Pinpoint the cell where the given text exists, returning its [X, Y] midpoint coordinate. 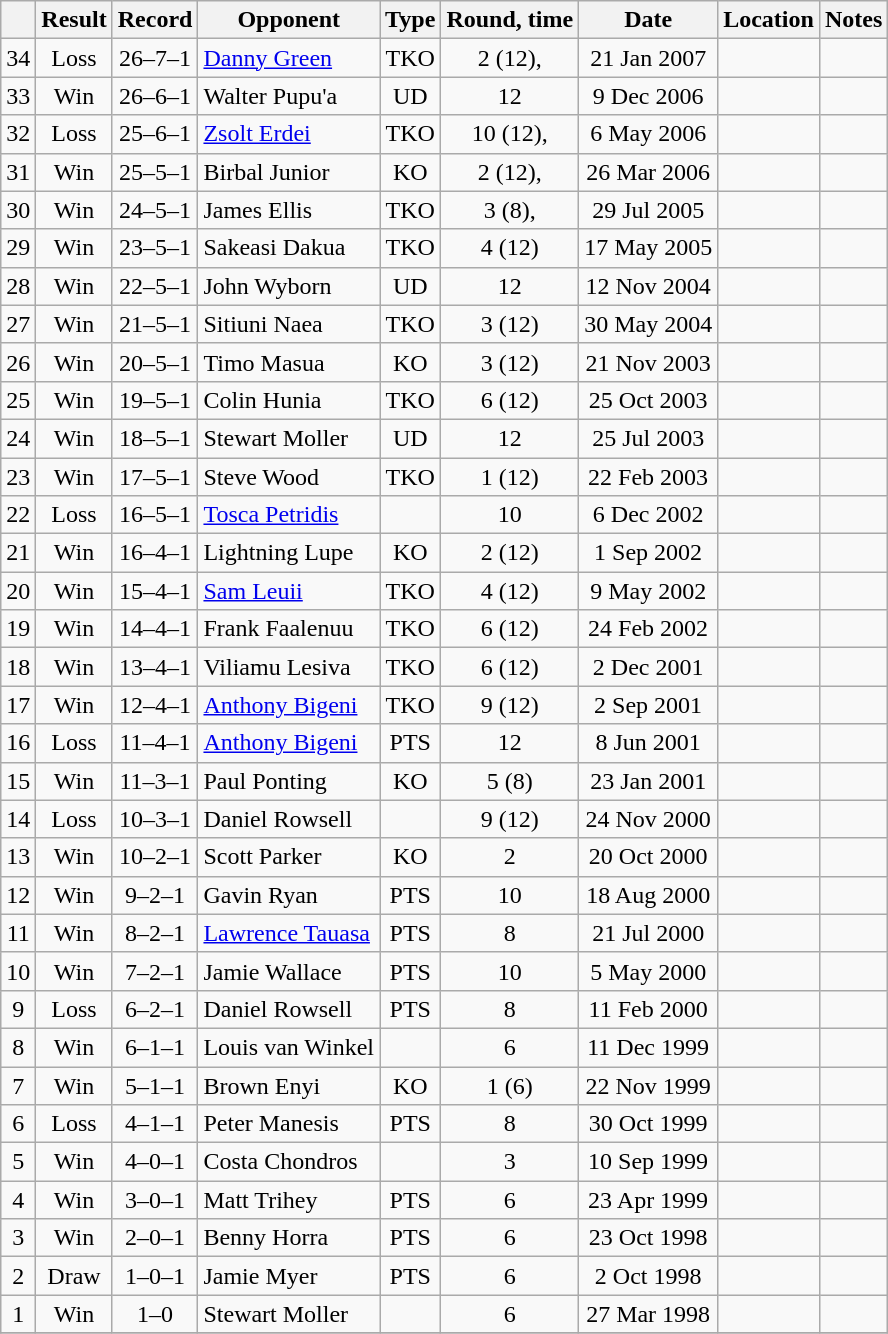
14–4–1 [155, 629]
1–0 [155, 1314]
8–2–1 [155, 933]
21–5–1 [155, 324]
Notes [853, 20]
13–4–1 [155, 667]
1 (12) [510, 477]
6–1–1 [155, 1047]
Opponent [289, 20]
25 Jul 2003 [648, 438]
14 [18, 819]
21 Jan 2007 [648, 58]
8 Jun 2001 [648, 743]
5 [18, 1162]
1 Sep 2002 [648, 553]
30 May 2004 [648, 324]
9 Dec 2006 [648, 96]
23 Oct 1998 [648, 1238]
10 Sep 1999 [648, 1162]
22 Feb 2003 [648, 477]
21 [18, 553]
Round, time [510, 20]
16–5–1 [155, 515]
22 [18, 515]
30 Oct 1999 [648, 1124]
28 [18, 286]
20–5–1 [155, 362]
27 Mar 1998 [648, 1314]
5–1–1 [155, 1085]
16–4–1 [155, 553]
13 [18, 857]
17 [18, 705]
Brown Enyi [289, 1085]
7 [18, 1085]
9 May 2002 [648, 591]
Zsolt Erdei [289, 134]
Birbal Junior [289, 172]
29 Jul 2005 [648, 210]
5 (8) [510, 781]
33 [18, 96]
1–0–1 [155, 1276]
Viliamu Lesiva [289, 667]
25–6–1 [155, 134]
22 Nov 1999 [648, 1085]
24 Nov 2000 [648, 819]
Draw [74, 1276]
24 Feb 2002 [648, 629]
Date [648, 20]
Lightning Lupe [289, 553]
6 May 2006 [648, 134]
9–2–1 [155, 895]
Steve Wood [289, 477]
32 [18, 134]
26–7–1 [155, 58]
Result [74, 20]
3 (8), [510, 210]
26 Mar 2006 [648, 172]
Colin Hunia [289, 400]
5 May 2000 [648, 971]
24 [18, 438]
20 [18, 591]
2–0–1 [155, 1238]
11 Feb 2000 [648, 1009]
Walter Pupu'a [289, 96]
11–3–1 [155, 781]
Tosca Petridis [289, 515]
4–0–1 [155, 1162]
19–5–1 [155, 400]
Scott Parker [289, 857]
Record [155, 20]
25–5–1 [155, 172]
18–5–1 [155, 438]
23 Jan 2001 [648, 781]
12 Nov 2004 [648, 286]
18 [18, 667]
Danny Green [289, 58]
22–5–1 [155, 286]
23 Apr 1999 [648, 1200]
21 Nov 2003 [648, 362]
2 Oct 1998 [648, 1276]
Paul Ponting [289, 781]
James Ellis [289, 210]
26 [18, 362]
6 Dec 2002 [648, 515]
15 [18, 781]
Jamie Myer [289, 1276]
10–3–1 [155, 819]
Matt Trihey [289, 1200]
1 [18, 1314]
15–4–1 [155, 591]
11 Dec 1999 [648, 1047]
19 [18, 629]
18 Aug 2000 [648, 895]
11–4–1 [155, 743]
3–0–1 [155, 1200]
4 [18, 1200]
Timo Masua [289, 362]
10–2–1 [155, 857]
27 [18, 324]
Sakeasi Dakua [289, 248]
Jamie Wallace [289, 971]
24–5–1 [155, 210]
12–4–1 [155, 705]
4–1–1 [155, 1124]
23 [18, 477]
25 [18, 400]
Benny Horra [289, 1238]
20 Oct 2000 [648, 857]
17 May 2005 [648, 248]
30 [18, 210]
34 [18, 58]
Type [410, 20]
16 [18, 743]
21 Jul 2000 [648, 933]
10 (12), [510, 134]
2 (12) [510, 553]
2 Dec 2001 [648, 667]
23–5–1 [155, 248]
1 (6) [510, 1085]
Gavin Ryan [289, 895]
29 [18, 248]
9 [18, 1009]
11 [18, 933]
6–2–1 [155, 1009]
Louis van Winkel [289, 1047]
2 Sep 2001 [648, 705]
26–6–1 [155, 96]
Lawrence Tauasa [289, 933]
John Wyborn [289, 286]
Location [769, 20]
31 [18, 172]
Costa Chondros [289, 1162]
Peter Manesis [289, 1124]
25 Oct 2003 [648, 400]
7–2–1 [155, 971]
Frank Faalenuu [289, 629]
17–5–1 [155, 477]
Sitiuni Naea [289, 324]
Sam Leuii [289, 591]
